Search for the cell housing the specified text and yield its [x, y] center coordinate. 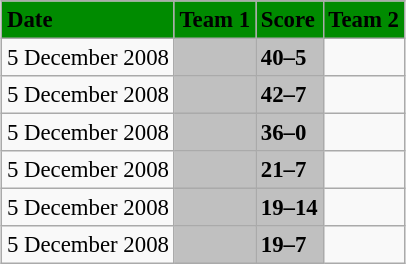
21–7 [290, 170]
Team 1 [214, 20]
40–5 [290, 57]
42–7 [290, 95]
36–0 [290, 133]
19–14 [290, 208]
Score [290, 20]
Team 2 [364, 20]
Date [88, 20]
19–7 [290, 245]
